Scan for the cell matching the given text and deliver its [X, Y] coordinate at center. 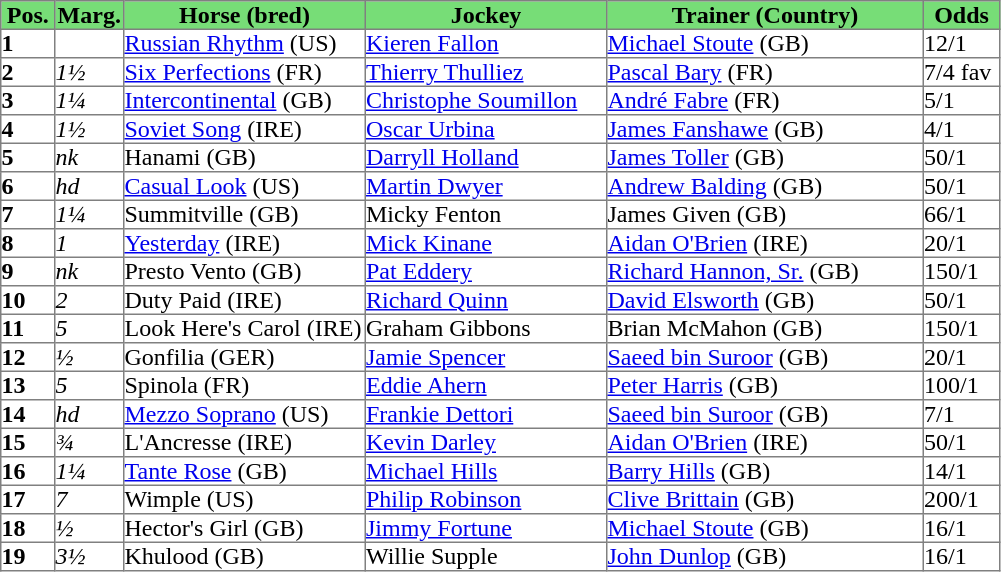
9 [28, 271]
4/1 [961, 129]
Duty Paid (IRE) [245, 300]
Darryll Holland [486, 157]
8 [28, 243]
Micky Fenton [486, 214]
11 [28, 328]
Trainer (Country) [765, 15]
3½ [90, 556]
16 [28, 471]
Brian McMahon (GB) [765, 328]
7/4 fav [961, 72]
Andrew Balding (GB) [765, 186]
10 [28, 300]
James Fanshawe (GB) [765, 129]
12/1 [961, 43]
5/1 [961, 100]
Tante Rose (GB) [245, 471]
Casual Look (US) [245, 186]
James Toller (GB) [765, 157]
Kieren Fallon [486, 43]
200/1 [961, 499]
14 [28, 414]
Look Here's Carol (IRE) [245, 328]
Intercontinental (GB) [245, 100]
Oscar Urbina [486, 129]
Wimple (US) [245, 499]
Yesterday (IRE) [245, 243]
Barry Hills (GB) [765, 471]
Presto Vento (GB) [245, 271]
Hanami (GB) [245, 157]
Michael Hills [486, 471]
Martin Dwyer [486, 186]
Six Perfections (FR) [245, 72]
Willie Supple [486, 556]
Pat Eddery [486, 271]
Odds [961, 15]
Clive Brittain (GB) [765, 499]
Soviet Song (IRE) [245, 129]
13 [28, 385]
Spinola (FR) [245, 385]
Richard Hannon, Sr. (GB) [765, 271]
12 [28, 357]
Eddie Ahern [486, 385]
100/1 [961, 385]
Pos. [28, 15]
Mezzo Soprano (US) [245, 414]
John Dunlop (GB) [765, 556]
17 [28, 499]
3 [28, 100]
15 [28, 442]
Kevin Darley [486, 442]
14/1 [961, 471]
¾ [90, 442]
Christophe Soumillon [486, 100]
Khulood (GB) [245, 556]
Peter Harris (GB) [765, 385]
Jockey [486, 15]
Horse (bred) [245, 15]
Gonfilia (GER) [245, 357]
Summitville (GB) [245, 214]
James Given (GB) [765, 214]
6 [28, 186]
66/1 [961, 214]
Philip Robinson [486, 499]
19 [28, 556]
David Elsworth (GB) [765, 300]
Mick Kinane [486, 243]
André Fabre (FR) [765, 100]
Jimmy Fortune [486, 528]
Richard Quinn [486, 300]
Jamie Spencer [486, 357]
Thierry Thulliez [486, 72]
4 [28, 129]
L'Ancresse (IRE) [245, 442]
Marg. [90, 15]
Russian Rhythm (US) [245, 43]
Hector's Girl (GB) [245, 528]
Frankie Dettori [486, 414]
18 [28, 528]
7/1 [961, 414]
Graham Gibbons [486, 328]
Pascal Bary (FR) [765, 72]
